Detect which cell encompasses the target text, then output its [X, Y] center coordinate. 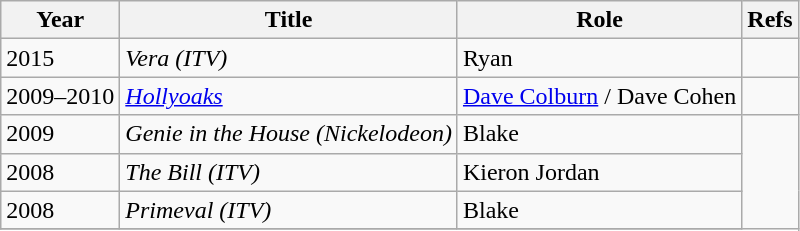
Role [599, 20]
2009 [60, 134]
Primeval (ITV) [289, 210]
Year [60, 20]
Kieron Jordan [599, 172]
Refs [770, 20]
2009–2010 [60, 96]
Vera (ITV) [289, 58]
2015 [60, 58]
The Bill (ITV) [289, 172]
Ryan [599, 58]
Hollyoaks [289, 96]
Genie in the House (Nickelodeon) [289, 134]
Title [289, 20]
Dave Colburn / Dave Cohen [599, 96]
